Output the [X, Y] coordinate of the center of the cell containing the given text.  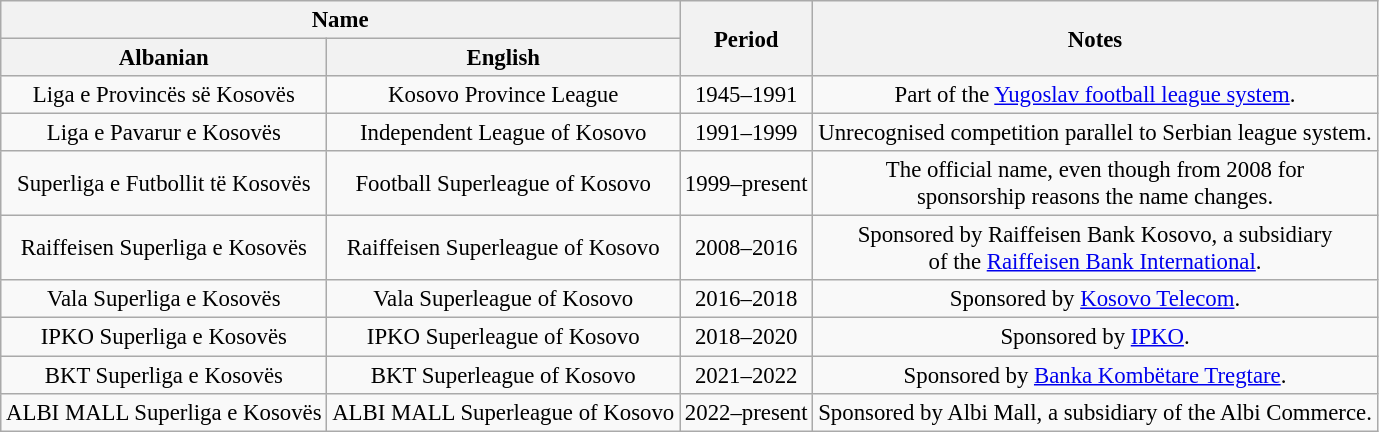
Vala Superliga e Kosovës [164, 299]
Sponsored by Albi Mall, a subsidiary of the Albi Commerce. [1095, 412]
Period [746, 38]
Kosovo Province League [504, 95]
ALBI MALL Superliga e Kosovës [164, 412]
1945–1991 [746, 95]
Sponsored by Banka Kombëtare Tregtare. [1095, 375]
Sponsored by Raiffeisen Bank Kosovo, a subsidiaryof the Raiffeisen Bank International. [1095, 248]
Vala Superleague of Kosovo [504, 299]
Liga e Pavarur e Kosovës [164, 133]
Albanian [164, 58]
1999–present [746, 184]
BKT Superleague of Kosovo [504, 375]
2021–2022 [746, 375]
Part of the Yugoslav football league system. [1095, 95]
2018–2020 [746, 337]
Independent League of Kosovo [504, 133]
The official name, even though from 2008 forsponsorship reasons the name changes. [1095, 184]
Sponsored by Kosovo Telecom. [1095, 299]
Liga e Provincës së Kosovës [164, 95]
English [504, 58]
Name [340, 20]
Raiffeisen Superleague of Kosovo [504, 248]
IPKO Superliga e Kosovës [164, 337]
2008–2016 [746, 248]
2022–present [746, 412]
Football Superleague of Kosovo [504, 184]
Raiffeisen Superliga e Kosovës [164, 248]
2016–2018 [746, 299]
Unrecognised competition parallel to Serbian league system. [1095, 133]
BKT Superliga e Kosovës [164, 375]
Sponsored by IPKO. [1095, 337]
Superliga e Futbollit të Kosovës [164, 184]
ALBI MALL Superleague of Kosovo [504, 412]
IPKO Superleague of Kosovo [504, 337]
Notes [1095, 38]
1991–1999 [746, 133]
